Output the (x, y) coordinate of the center of the cell containing the given text.  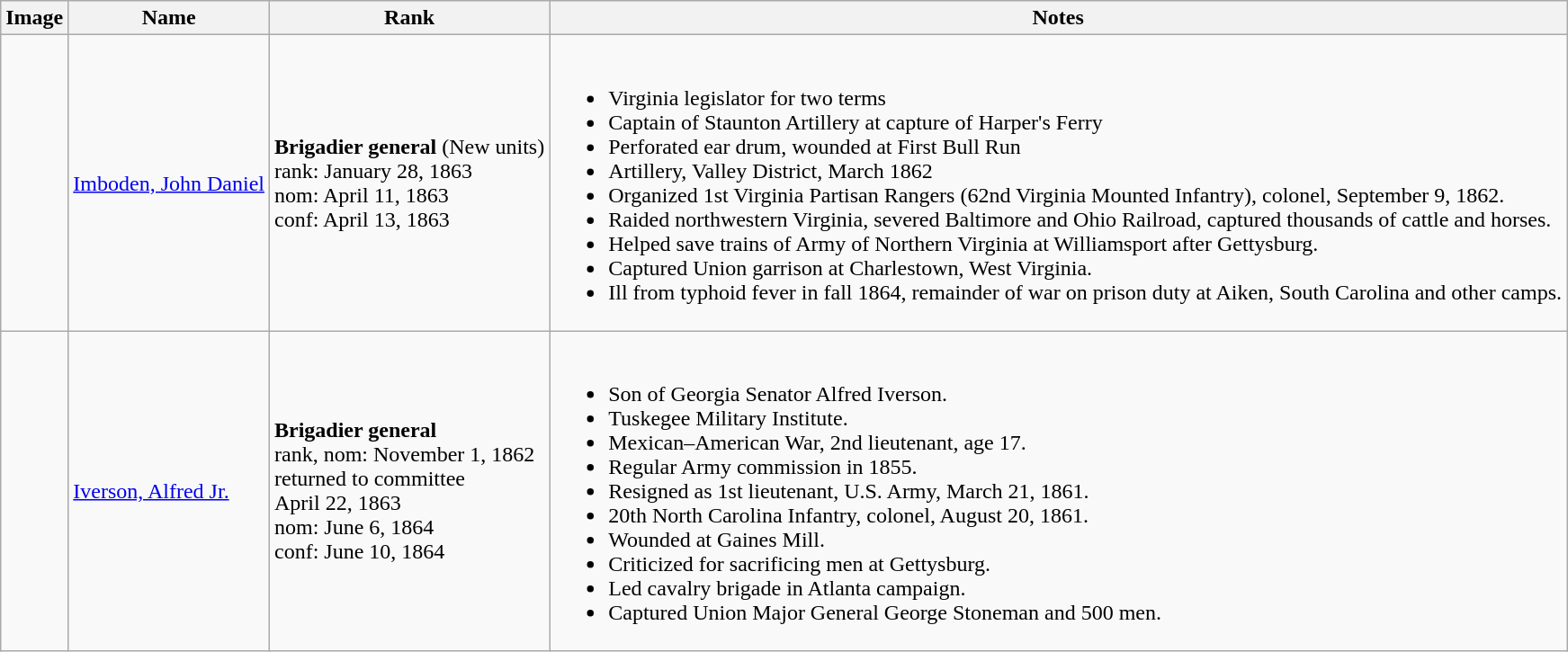
Brigadier general (New units)rank: January 28, 1863nom: April 11, 1863conf: April 13, 1863 (408, 183)
Image (34, 18)
Imboden, John Daniel (169, 183)
Notes (1058, 18)
Brigadier generalrank, nom: November 1, 1862returned to committeeApril 22, 1863nom: June 6, 1864conf: June 10, 1864 (408, 491)
Iverson, Alfred Jr. (169, 491)
Name (169, 18)
Rank (408, 18)
